Determine the [X, Y] coordinate at the center of the cell enclosing the given text.  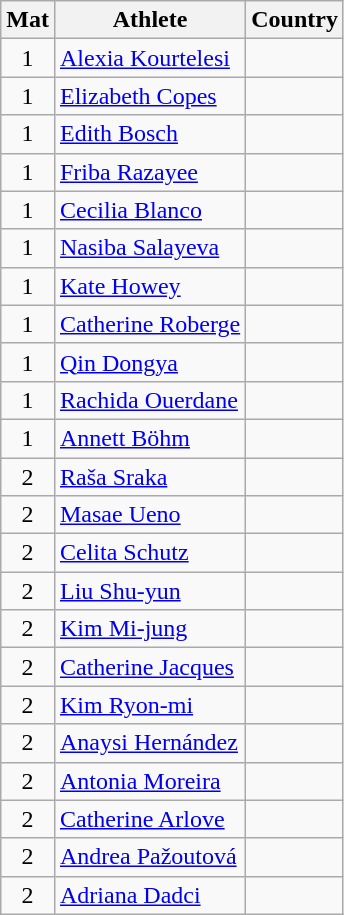
Catherine Jacques [150, 667]
Edith Bosch [150, 134]
Adriana Dadci [150, 895]
Friba Razayee [150, 172]
Country [295, 20]
Kim Mi-jung [150, 629]
Andrea Pažoutová [150, 857]
Elizabeth Copes [150, 96]
Rachida Ouerdane [150, 400]
Cecilia Blanco [150, 210]
Anaysi Hernández [150, 743]
Masae Ueno [150, 515]
Antonia Moreira [150, 781]
Catherine Arlove [150, 819]
Annett Böhm [150, 438]
Celita Schutz [150, 553]
Raša Sraka [150, 477]
Qin Dongya [150, 362]
Athlete [150, 20]
Alexia Kourtelesi [150, 58]
Mat [28, 20]
Kate Howey [150, 286]
Nasiba Salayeva [150, 248]
Catherine Roberge [150, 324]
Liu Shu-yun [150, 591]
Kim Ryon-mi [150, 705]
